Determine the (X, Y) coordinate at the center of the cell enclosing the given text.  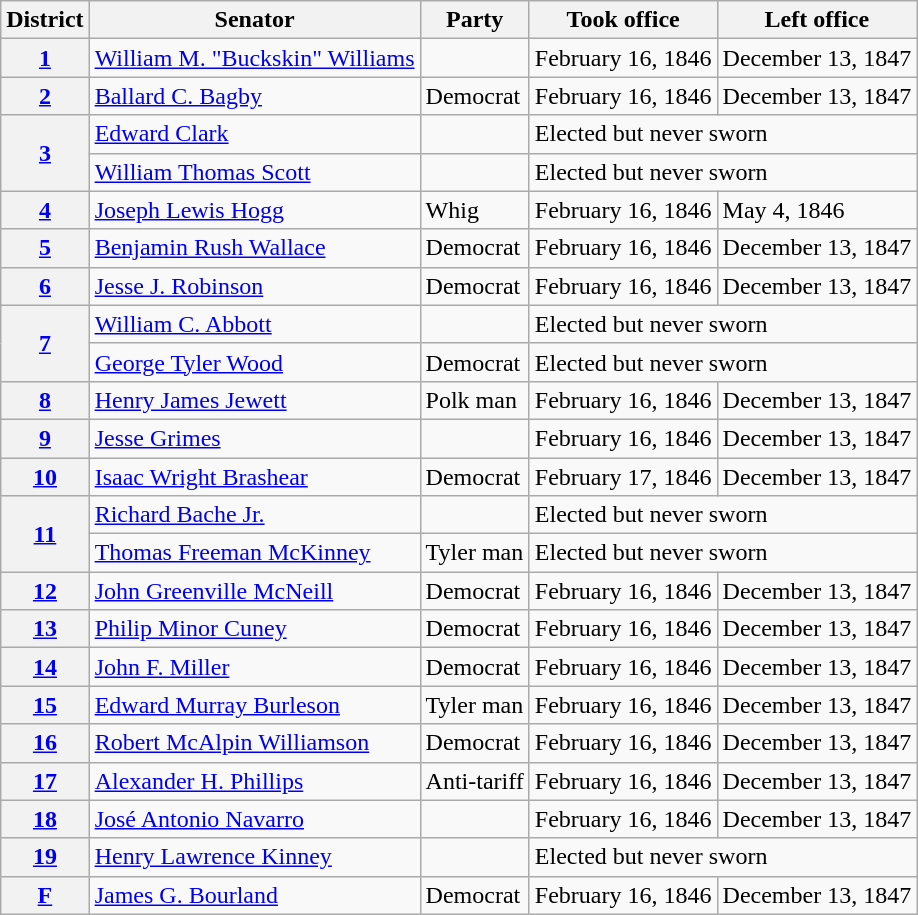
10 (45, 477)
9 (45, 438)
4 (45, 210)
Robert McAlpin Williamson (254, 743)
15 (45, 705)
Took office (623, 20)
William M. "Buckskin" Williams (254, 58)
Edward Murray Burleson (254, 705)
Edward Clark (254, 134)
Polk man (474, 400)
Anti-tariff (474, 781)
John Greenville McNeill (254, 591)
Party (474, 20)
José Antonio Navarro (254, 819)
14 (45, 667)
Jesse Grimes (254, 438)
11 (45, 534)
3 (45, 153)
17 (45, 781)
George Tyler Wood (254, 362)
19 (45, 857)
February 17, 1846 (623, 477)
William C. Abbott (254, 324)
2 (45, 96)
Henry Lawrence Kinney (254, 857)
John F. Miller (254, 667)
18 (45, 819)
May 4, 1846 (817, 210)
7 (45, 343)
Senator (254, 20)
District (45, 20)
Left office (817, 20)
8 (45, 400)
Joseph Lewis Hogg (254, 210)
Alexander H. Phillips (254, 781)
Whig (474, 210)
F (45, 895)
16 (45, 743)
Philip Minor Cuney (254, 629)
12 (45, 591)
5 (45, 248)
Jesse J. Robinson (254, 286)
13 (45, 629)
1 (45, 58)
6 (45, 286)
James G. Bourland (254, 895)
Richard Bache Jr. (254, 515)
Ballard C. Bagby (254, 96)
Henry James Jewett (254, 400)
Benjamin Rush Wallace (254, 248)
Thomas Freeman McKinney (254, 553)
William Thomas Scott (254, 172)
Isaac Wright Brashear (254, 477)
